Return [X, Y] of the center of cell containing provided text 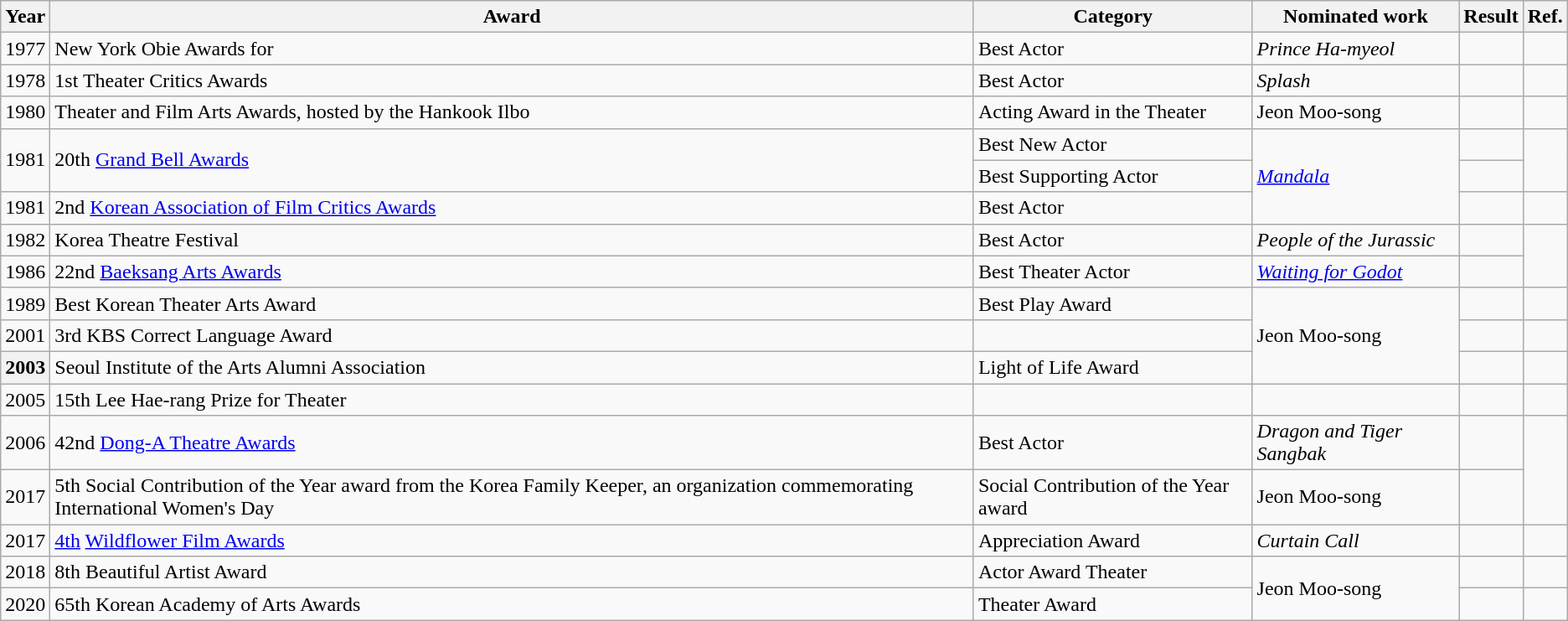
3rd KBS Correct Language Award [513, 335]
1989 [25, 303]
Nominated work [1355, 17]
2001 [25, 335]
Korea Theatre Festival [513, 240]
Seoul Institute of the Arts Alumni Association [513, 367]
2006 [25, 442]
15th Lee Hae-rang Prize for Theater [513, 400]
Category [1112, 17]
Best Theater Actor [1112, 272]
65th Korean Academy of Arts Awards [513, 604]
22nd Baeksang Arts Awards [513, 272]
2018 [25, 572]
Splash [1355, 80]
Theater Award [1112, 604]
Social Contribution of the Year award [1112, 498]
Actor Award Theater [1112, 572]
Dragon and Tiger Sangbak [1355, 442]
1978 [25, 80]
1977 [25, 49]
5th Social Contribution of the Year award from the Korea Family Keeper, an organization commemorating International Women's Day [513, 498]
Mandala [1355, 176]
2020 [25, 604]
1986 [25, 272]
Best Supporting Actor [1112, 176]
1980 [25, 112]
1st Theater Critics Awards [513, 80]
8th Beautiful Artist Award [513, 572]
Waiting for Godot [1355, 272]
People of the Jurassic [1355, 240]
4th Wildflower Film Awards [513, 541]
20th Grand Bell Awards [513, 160]
Prince Ha-myeol [1355, 49]
Best New Actor [1112, 144]
Theater and Film Arts Awards, hosted by the Hankook Ilbo [513, 112]
Best Play Award [1112, 303]
1982 [25, 240]
Year [25, 17]
Curtain Call [1355, 541]
Light of Life Award [1112, 367]
42nd Dong-A Theatre Awards [513, 442]
2nd Korean Association of Film Critics Awards [513, 208]
New York Obie Awards for [513, 49]
Acting Award in the Theater [1112, 112]
2003 [25, 367]
Result [1491, 17]
Appreciation Award [1112, 541]
2005 [25, 400]
Award [513, 17]
Best Korean Theater Arts Award [513, 303]
Ref. [1545, 17]
